Return [x, y] of the center of cell containing provided text 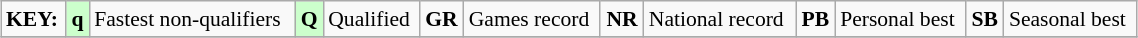
Fastest non-qualifiers [192, 19]
National record [720, 19]
Qualified [371, 19]
PB [816, 19]
SB [985, 19]
GR [442, 19]
NR [622, 19]
Seasonal best [1070, 19]
Q [309, 19]
Personal best [900, 19]
KEY: [34, 19]
Games record [532, 19]
q [78, 19]
